From the cell containing the given text, extract its center point as (X, Y) coordinate. 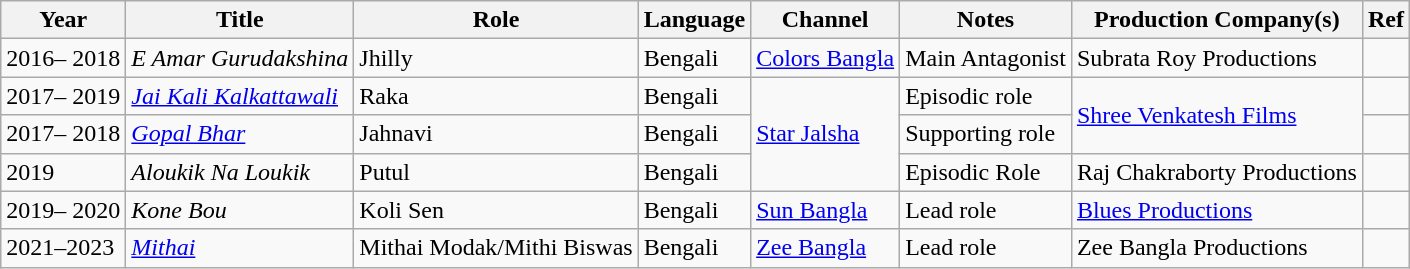
Subrata Roy Productions (1216, 58)
Zee Bangla (826, 248)
Kone Bou (240, 210)
Mithai Modak/Mithi Biswas (496, 248)
Raka (496, 96)
2019– 2020 (64, 210)
Ref (1386, 20)
Blues Productions (1216, 210)
Aloukik Na Loukik (240, 172)
Year (64, 20)
Title (240, 20)
2021–2023 (64, 248)
Sun Bangla (826, 210)
2016– 2018 (64, 58)
Jahnavi (496, 134)
Notes (986, 20)
Episodic Role (986, 172)
Channel (826, 20)
Star Jalsha (826, 134)
Mithai (240, 248)
Role (496, 20)
Jhilly (496, 58)
Gopal Bhar (240, 134)
Shree Venkatesh Films (1216, 115)
Main Antagonist (986, 58)
Episodic role (986, 96)
2017– 2018 (64, 134)
Jai Kali Kalkattawali (240, 96)
Production Company(s) (1216, 20)
Language (694, 20)
Raj Chakraborty Productions (1216, 172)
Colors Bangla (826, 58)
Koli Sen (496, 210)
Zee Bangla Productions (1216, 248)
2017– 2019 (64, 96)
E Amar Gurudakshina (240, 58)
Putul (496, 172)
2019 (64, 172)
Supporting role (986, 134)
